From the cell containing the given text, extract its center point as [X, Y] coordinate. 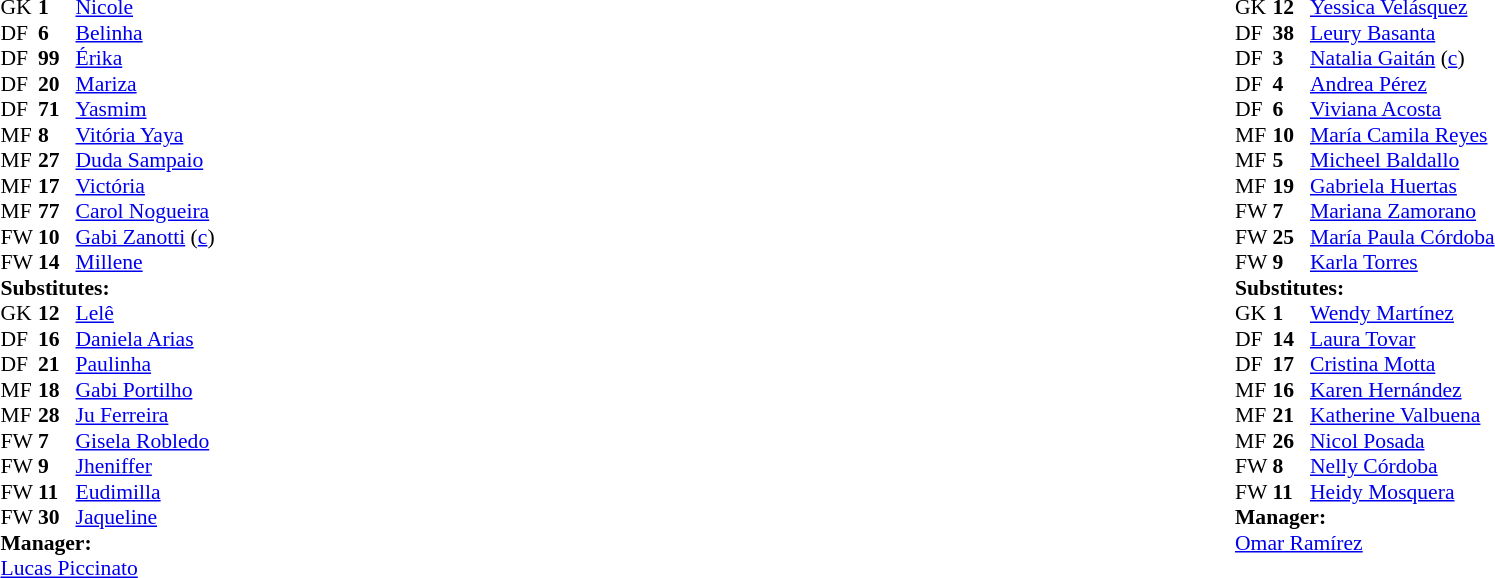
5 [1291, 161]
Daniela Arias [146, 339]
28 [57, 415]
Mariana Zamorano [1402, 211]
Katherine Valbuena [1402, 415]
Jaqueline [146, 517]
38 [1291, 33]
Omar Ramírez [1365, 543]
Leury Basanta [1402, 33]
Gabi Zanotti (c) [146, 237]
Ju Ferreira [146, 415]
Victória [146, 186]
25 [1291, 237]
Gabi Portilho [146, 390]
Yasmim [146, 109]
4 [1291, 84]
99 [57, 59]
Paulinha [146, 365]
Wendy Martínez [1402, 313]
Lelê [146, 313]
Nicol Posada [1402, 441]
Micheel Baldallo [1402, 161]
26 [1291, 441]
Heidy Mosquera [1402, 492]
Cristina Motta [1402, 365]
Karla Torres [1402, 263]
Millene [146, 263]
Viviana Acosta [1402, 109]
19 [1291, 186]
María Paula Córdoba [1402, 237]
Eudimilla [146, 492]
Andrea Pérez [1402, 84]
77 [57, 211]
Karen Hernández [1402, 390]
Carol Nogueira [146, 211]
Duda Sampaio [146, 161]
Gisela Robledo [146, 441]
12 [57, 313]
18 [57, 390]
Jheniffer [146, 467]
María Camila Reyes [1402, 135]
1 [1291, 313]
Érika [146, 59]
20 [57, 84]
Mariza [146, 84]
Laura Tovar [1402, 339]
Belinha [146, 33]
Gabriela Huertas [1402, 186]
Vitória Yaya [146, 135]
Nelly Córdoba [1402, 467]
Natalia Gaitán (c) [1402, 59]
71 [57, 109]
27 [57, 161]
30 [57, 517]
3 [1291, 59]
